Extract the (x, y) coordinate from the center of the cell holding the provided text.  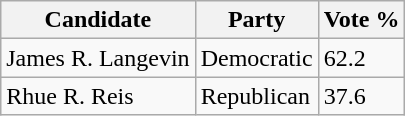
37.6 (362, 96)
Republican (256, 96)
Party (256, 20)
Democratic (256, 58)
Candidate (98, 20)
Rhue R. Reis (98, 96)
James R. Langevin (98, 58)
Vote % (362, 20)
62.2 (362, 58)
